From the cell containing the given text, extract its center point as [X, Y] coordinate. 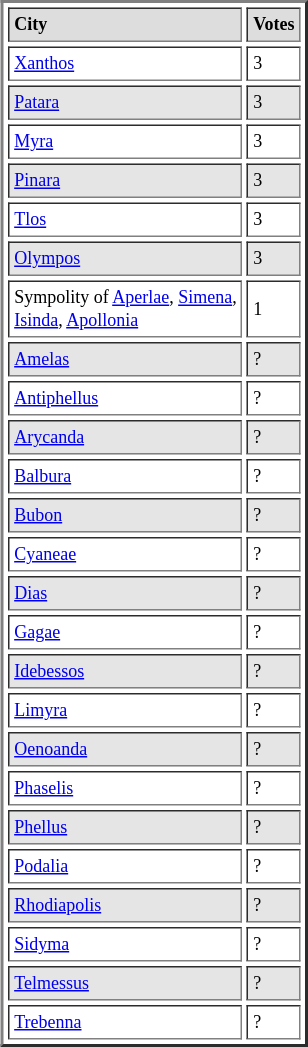
Rhodiapolis [125, 905]
Pinara [125, 181]
Tlos [125, 219]
1 [274, 308]
Podalia [125, 866]
Sidyma [125, 944]
Sympolity of Aperlae, Simena, Isinda, Apollonia [125, 308]
Gagae [125, 632]
Votes [274, 25]
Xanthos [125, 63]
Olympos [125, 259]
Phellus [125, 827]
Antiphellus [125, 398]
Balbura [125, 476]
Cyaneae [125, 554]
Patara [125, 103]
Telmessus [125, 983]
Arycanda [125, 437]
Dias [125, 593]
Bubon [125, 515]
City [125, 25]
Phaselis [125, 788]
Trebenna [125, 1022]
Myra [125, 141]
Limyra [125, 710]
Idebessos [125, 671]
Amelas [125, 359]
Oenoanda [125, 749]
